Detect which cell encompasses the target text, then output its [x, y] center coordinate. 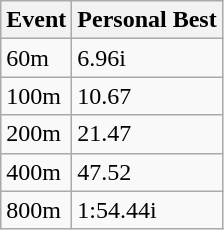
6.96i [147, 58]
800m [36, 210]
200m [36, 134]
60m [36, 58]
Personal Best [147, 20]
47.52 [147, 172]
10.67 [147, 96]
21.47 [147, 134]
400m [36, 172]
100m [36, 96]
1:54.44i [147, 210]
Event [36, 20]
